From the cell containing the given text, extract its center point as [X, Y] coordinate. 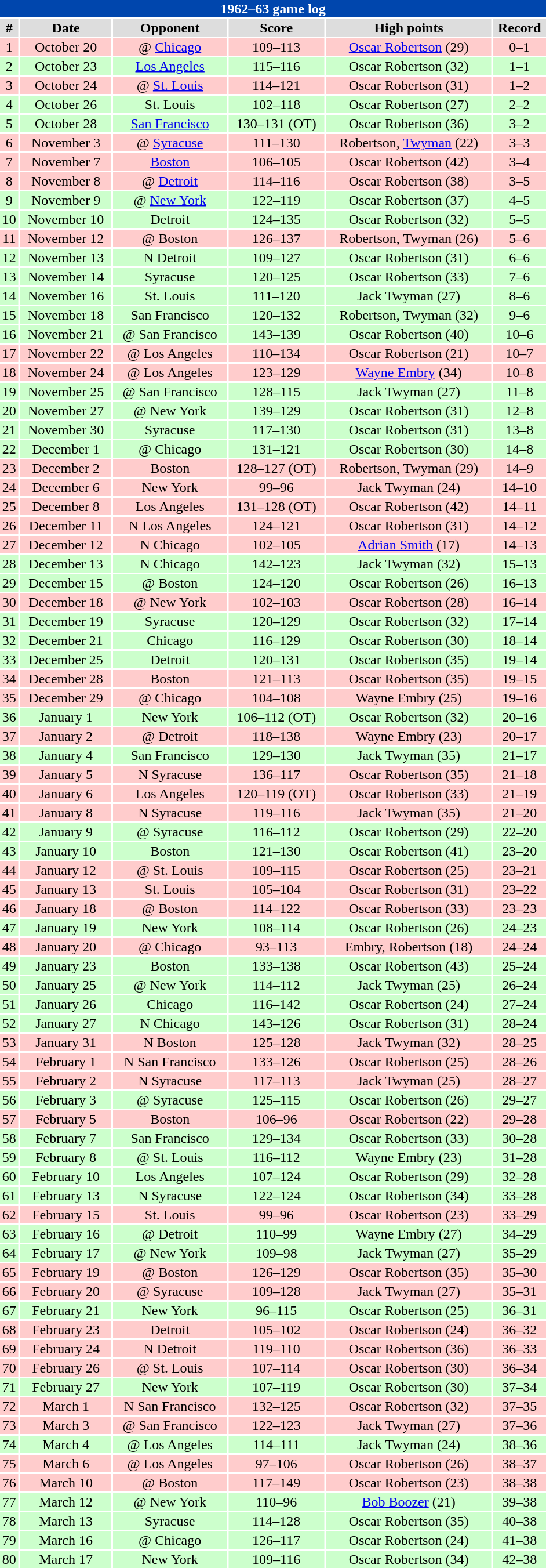
December 2 [66, 468]
14–11 [519, 506]
November 21 [66, 334]
Robertson, Twyman (22) [408, 143]
3 [9, 85]
136–117 [276, 774]
14–13 [519, 545]
79 [9, 1540]
78 [9, 1521]
February 26 [66, 1368]
24 [9, 487]
January 13 [66, 889]
March 6 [66, 1464]
114–112 [276, 985]
96–115 [276, 1310]
35 [9, 698]
8 [9, 181]
March 1 [66, 1406]
106–96 [276, 1119]
Score [276, 28]
35–31 [519, 1291]
Robertson, Twyman (26) [408, 238]
120–131 [276, 660]
23 [9, 468]
January 12 [66, 870]
120–132 [276, 315]
February 20 [66, 1291]
47 [9, 928]
December 25 [66, 660]
80 [9, 1559]
19–16 [519, 698]
3–3 [519, 143]
Record [519, 28]
131–128 (OT) [276, 506]
16 [9, 334]
45 [9, 889]
114–121 [276, 85]
56 [9, 1100]
14–8 [519, 449]
18–14 [519, 640]
Oscar Robertson (43) [408, 966]
35–30 [519, 1272]
33 [9, 660]
54 [9, 1062]
17 [9, 353]
March 4 [66, 1444]
9 [9, 200]
11 [9, 238]
November 3 [66, 143]
121–130 [276, 851]
71 [9, 1387]
34 [9, 679]
38 [9, 755]
28–24 [519, 1023]
High points [408, 28]
25 [9, 506]
February 3 [66, 1100]
36–32 [519, 1330]
February 15 [66, 1215]
28–25 [519, 1042]
10 [9, 219]
123–129 [276, 372]
104–108 [276, 698]
23–20 [519, 851]
105–102 [276, 1330]
35–29 [519, 1253]
March 17 [66, 1559]
114–122 [276, 908]
28–27 [519, 1081]
124–135 [276, 219]
13 [9, 277]
February 16 [66, 1234]
128–127 (OT) [276, 468]
1 [9, 47]
117–130 [276, 430]
February 7 [66, 1138]
32–28 [519, 1176]
March 12 [66, 1502]
77 [9, 1502]
143–126 [276, 1023]
38–36 [519, 1444]
1962–63 game log [273, 9]
130–131 (OT) [276, 124]
14–9 [519, 468]
February 21 [66, 1310]
21–20 [519, 813]
40–38 [519, 1521]
Wayne Embry (34) [408, 372]
109–128 [276, 1291]
50 [9, 985]
42–38 [519, 1559]
102–118 [276, 104]
65 [9, 1272]
97–106 [276, 1464]
115–116 [276, 66]
133–138 [276, 966]
58 [9, 1138]
109–113 [276, 47]
131–121 [276, 449]
N Boston [169, 1042]
21–17 [519, 755]
114–128 [276, 1521]
36–31 [519, 1310]
October 23 [66, 66]
December 13 [66, 564]
62 [9, 1215]
107–119 [276, 1387]
9–6 [519, 315]
117–113 [276, 1081]
119–116 [276, 813]
119–110 [276, 1349]
68 [9, 1330]
10–7 [519, 353]
38–37 [519, 1464]
37–36 [519, 1425]
January 26 [66, 1004]
122–119 [276, 200]
142–123 [276, 564]
3–2 [519, 124]
118–138 [276, 736]
January 8 [66, 813]
16–14 [519, 602]
124–120 [276, 583]
19 [9, 392]
122–123 [276, 1425]
Opponent [169, 28]
March 13 [66, 1521]
January 6 [66, 794]
126–117 [276, 1540]
Robertson, Twyman (29) [408, 468]
6–6 [519, 258]
109–127 [276, 258]
January 10 [66, 851]
2 [9, 66]
66 [9, 1291]
29–28 [519, 1119]
November 9 [66, 200]
January 18 [66, 908]
29 [9, 583]
N Los Angeles [169, 526]
October 28 [66, 124]
December 28 [66, 679]
January 19 [66, 928]
Oscar Robertson (40) [408, 334]
114–111 [276, 1444]
4 [9, 104]
28–26 [519, 1062]
32 [9, 640]
72 [9, 1406]
December 11 [66, 526]
December 1 [66, 449]
105–104 [276, 889]
126–129 [276, 1272]
December 19 [66, 621]
133–126 [276, 1062]
December 12 [66, 545]
February 1 [66, 1062]
75 [9, 1464]
40 [9, 794]
67 [9, 1310]
January 23 [66, 966]
December 15 [66, 583]
21–18 [519, 774]
102–103 [276, 602]
125–115 [276, 1100]
February 27 [66, 1387]
37–34 [519, 1387]
January 4 [66, 755]
36 [9, 717]
107–114 [276, 1368]
114–116 [276, 181]
110–134 [276, 353]
February 17 [66, 1253]
29–27 [519, 1100]
October 20 [66, 47]
February 23 [66, 1330]
Oscar Robertson (21) [408, 353]
36–33 [519, 1349]
34–29 [519, 1234]
15–13 [519, 564]
Robertson, Twyman (32) [408, 315]
27–24 [519, 1004]
Wayne Embry (27) [408, 1234]
14–10 [519, 487]
3–5 [519, 181]
January 25 [66, 985]
46 [9, 908]
19–15 [519, 679]
116–129 [276, 640]
December 18 [66, 602]
27 [9, 545]
37–35 [519, 1406]
43 [9, 851]
33–29 [519, 1215]
109–115 [276, 870]
111–120 [276, 296]
128–115 [276, 392]
January 5 [66, 774]
60 [9, 1176]
49 [9, 966]
111–130 [276, 143]
November 7 [66, 162]
18 [9, 372]
41 [9, 813]
42 [9, 832]
109–98 [276, 1253]
January 27 [66, 1023]
26 [9, 526]
5–6 [519, 238]
143–139 [276, 334]
January 31 [66, 1042]
2–2 [519, 104]
21 [9, 430]
70 [9, 1368]
36–34 [519, 1368]
44 [9, 870]
8–6 [519, 296]
59 [9, 1157]
48 [9, 947]
51 [9, 1004]
23–22 [519, 889]
November 13 [66, 258]
64 [9, 1253]
Oscar Robertson (28) [408, 602]
23–23 [519, 908]
March 3 [66, 1425]
107–124 [276, 1176]
61 [9, 1196]
February 5 [66, 1119]
November 22 [66, 353]
110–99 [276, 1234]
122–124 [276, 1196]
102–105 [276, 545]
1–1 [519, 66]
Bob Boozer (21) [408, 1502]
December 6 [66, 487]
November 16 [66, 296]
February 24 [66, 1349]
February 8 [66, 1157]
106–105 [276, 162]
63 [9, 1234]
12 [9, 258]
Oscar Robertson (22) [408, 1119]
116–142 [276, 1004]
# [9, 28]
14–12 [519, 526]
30 [9, 602]
16–13 [519, 583]
120–129 [276, 621]
38–38 [519, 1483]
October 26 [66, 104]
Date [66, 28]
39–38 [519, 1502]
25–24 [519, 966]
23–21 [519, 870]
69 [9, 1349]
30–28 [519, 1138]
39 [9, 774]
December 29 [66, 698]
106–112 (OT) [276, 717]
November 27 [66, 411]
November 30 [66, 430]
11–8 [519, 392]
24–24 [519, 947]
6 [9, 143]
129–134 [276, 1138]
12–8 [519, 411]
February 13 [66, 1196]
3–4 [519, 162]
Oscar Robertson (41) [408, 851]
120–119 (OT) [276, 794]
22–20 [519, 832]
108–114 [276, 928]
125–128 [276, 1042]
January 20 [66, 947]
Oscar Robertson (27) [408, 104]
110–96 [276, 1502]
January 1 [66, 717]
76 [9, 1483]
13–8 [519, 430]
57 [9, 1119]
20–17 [519, 736]
121–113 [276, 679]
November 10 [66, 219]
120–125 [276, 277]
22 [9, 449]
55 [9, 1081]
December 21 [66, 640]
31 [9, 621]
Adrian Smith (17) [408, 545]
20–16 [519, 717]
132–125 [276, 1406]
37 [9, 736]
November 12 [66, 238]
7–6 [519, 277]
January 9 [66, 832]
129–130 [276, 755]
October 24 [66, 85]
126–137 [276, 238]
November 8 [66, 181]
10–8 [519, 372]
November 24 [66, 372]
Oscar Robertson (38) [408, 181]
52 [9, 1023]
19–14 [519, 660]
March 16 [66, 1540]
33–28 [519, 1196]
November 18 [66, 315]
1–2 [519, 85]
7 [9, 162]
10–6 [519, 334]
February 10 [66, 1176]
17–14 [519, 621]
26–24 [519, 985]
20 [9, 411]
December 8 [66, 506]
73 [9, 1425]
93–113 [276, 947]
14 [9, 296]
74 [9, 1444]
28 [9, 564]
Embry, Robertson (18) [408, 947]
February 2 [66, 1081]
139–129 [276, 411]
5–5 [519, 219]
15 [9, 315]
31–28 [519, 1157]
March 10 [66, 1483]
Wayne Embry (25) [408, 698]
53 [9, 1042]
February 19 [66, 1272]
41–38 [519, 1540]
21–19 [519, 794]
0–1 [519, 47]
Oscar Robertson (37) [408, 200]
24–23 [519, 928]
124–121 [276, 526]
January 2 [66, 736]
4–5 [519, 200]
5 [9, 124]
117–149 [276, 1483]
109–116 [276, 1559]
November 25 [66, 392]
November 14 [66, 277]
